Return the (X, Y) coordinate for the center point of the cell that contains the specified text.  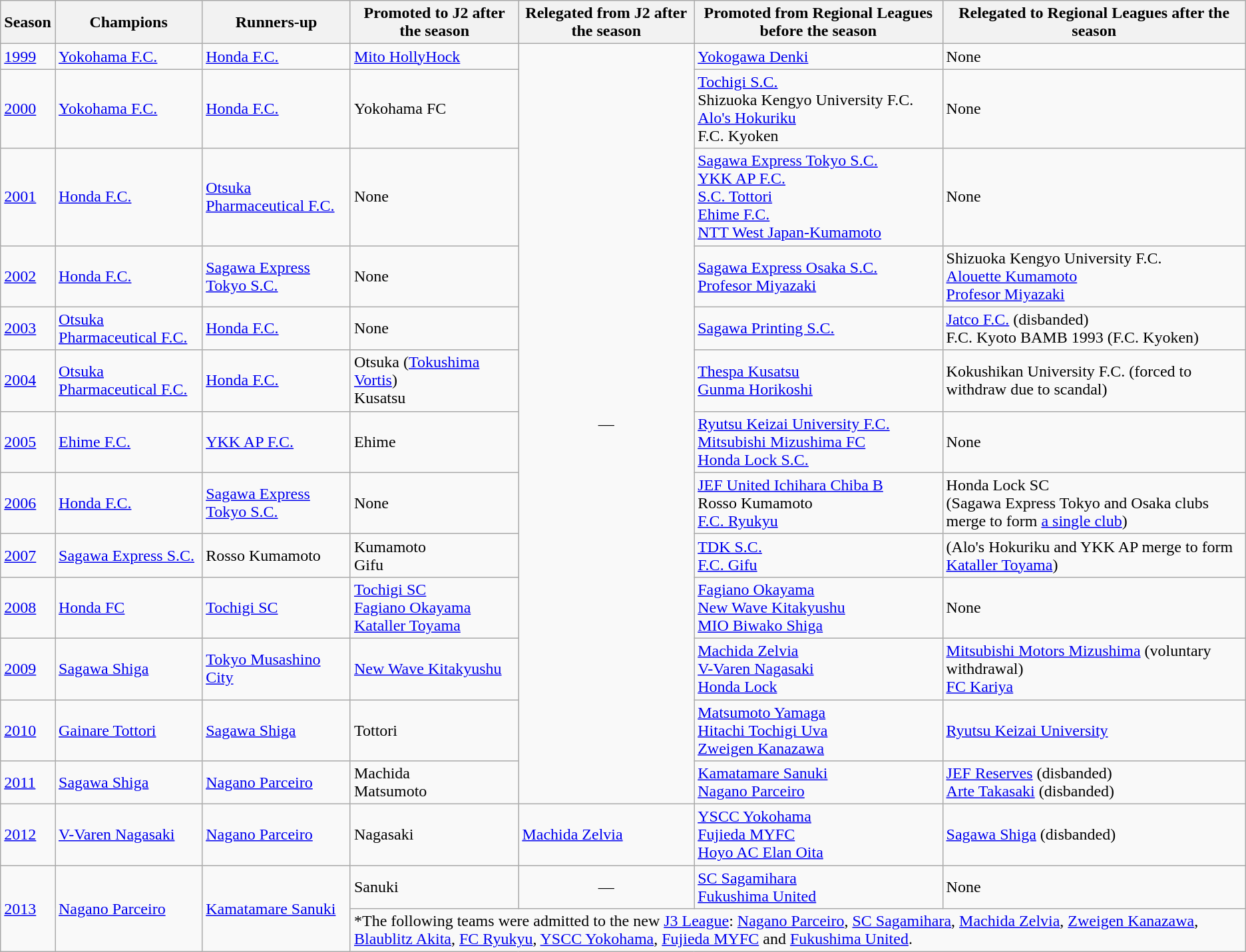
Jatco F.C. (disbanded)F.C. Kyoto BAMB 1993 (F.C. Kyoken) (1094, 329)
Champions (128, 23)
Sagawa Express S.C. (128, 555)
Mito HollyHock (434, 57)
Yokohama FC (434, 109)
JEF United Ichihara Chiba BRosso KumamotoF.C. Ryukyu (819, 503)
TDK S.C.F.C. Gifu (819, 555)
V-Varen Nagasaki (128, 835)
2010 (28, 730)
2011 (28, 782)
Relegated from J2 after the season (606, 23)
Ehime F.C. (128, 442)
Tottori (434, 730)
Nagasaki (434, 835)
Honda Lock SC(Sagawa Express Tokyo and Osaka clubs merge to form a single club) (1094, 503)
2008 (28, 607)
Kamatamare Sanuki (277, 909)
Machida ZelviaV-Varen NagasakiHonda Lock (819, 669)
Yokogawa Denki (819, 57)
Sanuki (434, 887)
Relegated to Regional Leagues after the season (1094, 23)
KumamotoGifu (434, 555)
SC SagamiharaFukushima United (819, 887)
Season (28, 23)
2013 (28, 909)
YKK AP F.C. (277, 442)
Shizuoka Kengyo University F.C.Alouette KumamotoProfesor Miyazaki (1094, 276)
Otsuka (Tokushima Vortis)Kusatsu (434, 381)
Ryutsu Keizai University (1094, 730)
Sagawa Printing S.C. (819, 329)
YSCC YokohamaFujieda MYFCHoyo AC Elan Oita (819, 835)
2007 (28, 555)
Sagawa Shiga (disbanded) (1094, 835)
2004 (28, 381)
2000 (28, 109)
Kokushikan University F.C. (forced to withdraw due to scandal) (1094, 381)
New Wave Kitakyushu (434, 669)
2002 (28, 276)
Tokyo Musashino City (277, 669)
Matsumoto YamagaHitachi Tochigi UvaZweigen Kanazawa (819, 730)
Mitsubishi Motors Mizushima (voluntary withdrawal)FC Kariya (1094, 669)
Machida Zelvia (606, 835)
Ehime (434, 442)
Tochigi SC (277, 607)
Honda FC (128, 607)
Runners-up (277, 23)
Tochigi S.C.Shizuoka Kengyo University F.C.Alo's HokurikuF.C. Kyoken (819, 109)
2001 (28, 197)
Thespa KusatsuGunma Horikoshi (819, 381)
Promoted from Regional Leagues before the season (819, 23)
Promoted to J2 after the season (434, 23)
2003 (28, 329)
MachidaMatsumoto (434, 782)
Ryutsu Keizai University F.C.Mitsubishi Mizushima FCHonda Lock S.C. (819, 442)
2009 (28, 669)
2005 (28, 442)
Gainare Tottori (128, 730)
Fagiano OkayamaNew Wave KitakyushuMIO Biwako Shiga (819, 607)
2012 (28, 835)
1999 (28, 57)
JEF Reserves (disbanded)Arte Takasaki (disbanded) (1094, 782)
(Alo's Hokuriku and YKK AP merge to form Kataller Toyama) (1094, 555)
Sagawa Express Tokyo S.C.YKK AP F.C.S.C. TottoriEhime F.C.NTT West Japan-Kumamoto (819, 197)
Kamatamare SanukiNagano Parceiro (819, 782)
Rosso Kumamoto (277, 555)
2006 (28, 503)
Tochigi SCFagiano OkayamaKataller Toyama (434, 607)
Sagawa Express Osaka S.C.Profesor Miyazaki (819, 276)
